Extract the (X, Y) coordinate from the center of the cell holding the provided text.  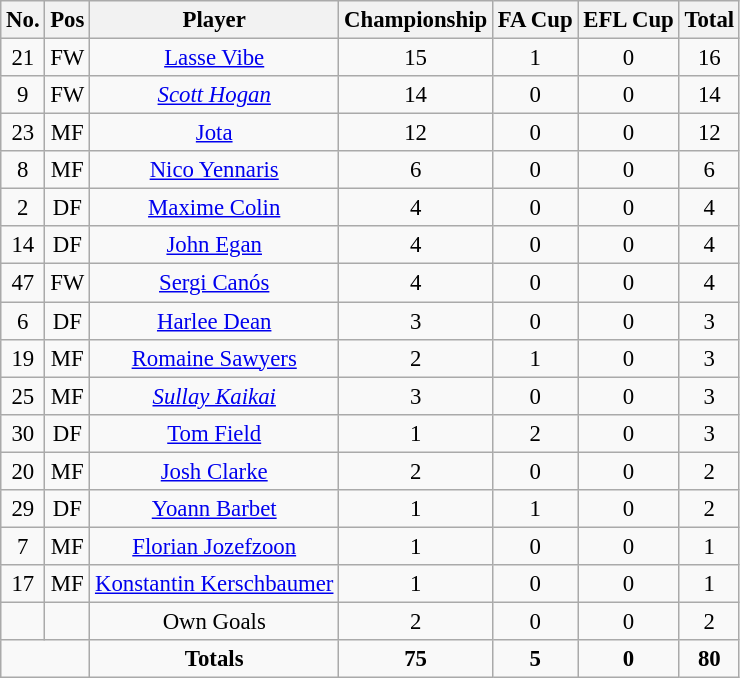
FA Cup (535, 20)
80 (709, 659)
7 (23, 546)
Totals (214, 659)
Scott Hogan (214, 95)
21 (23, 58)
Maxime Colin (214, 208)
20 (23, 471)
Jota (214, 133)
75 (416, 659)
5 (535, 659)
16 (709, 58)
Josh Clarke (214, 471)
29 (23, 509)
Yoann Barbet (214, 509)
Championship (416, 20)
9 (23, 95)
No. (23, 20)
47 (23, 283)
23 (23, 133)
8 (23, 170)
Player (214, 20)
Sullay Kaikai (214, 396)
Nico Yennaris (214, 170)
17 (23, 584)
Pos (68, 20)
Romaine Sawyers (214, 358)
30 (23, 433)
Tom Field (214, 433)
Harlee Dean (214, 321)
15 (416, 58)
Florian Jozefzoon (214, 546)
Konstantin Kerschbaumer (214, 584)
Sergi Canós (214, 283)
John Egan (214, 245)
19 (23, 358)
Own Goals (214, 621)
EFL Cup (628, 20)
Lasse Vibe (214, 58)
Total (709, 20)
25 (23, 396)
